Provide the (X, Y) coordinate of the cell's center where the given text is located.  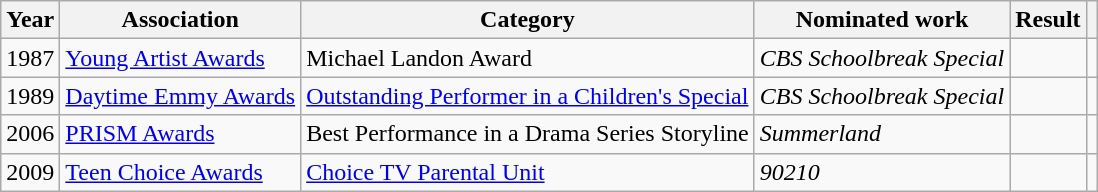
1989 (30, 96)
Category (528, 20)
Teen Choice Awards (180, 172)
2009 (30, 172)
Young Artist Awards (180, 58)
Best Performance in a Drama Series Storyline (528, 134)
Daytime Emmy Awards (180, 96)
Nominated work (882, 20)
Outstanding Performer in a Children's Special (528, 96)
Year (30, 20)
PRISM Awards (180, 134)
Choice TV Parental Unit (528, 172)
Association (180, 20)
Michael Landon Award (528, 58)
Summerland (882, 134)
1987 (30, 58)
90210 (882, 172)
Result (1048, 20)
2006 (30, 134)
